Return the (x, y) coordinate for the center point of the cell that contains the specified text.  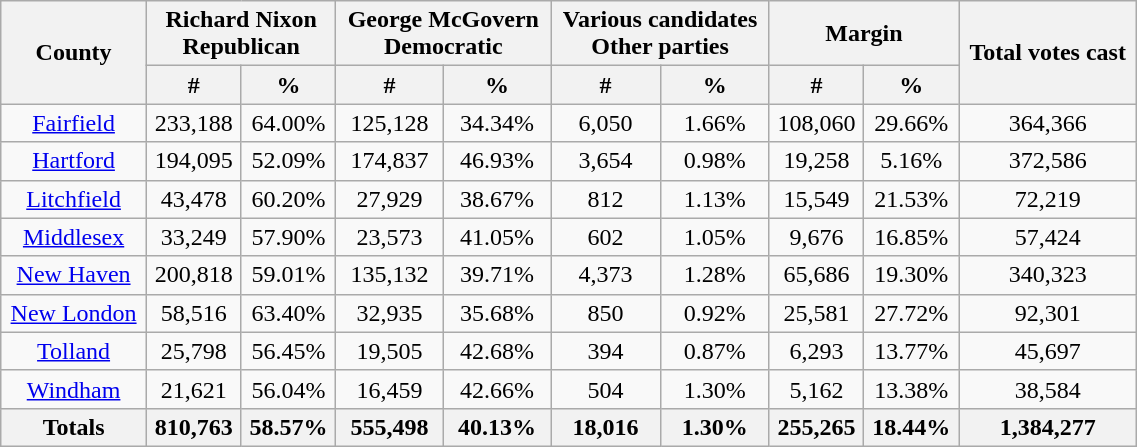
59.01% (288, 275)
40.13% (497, 427)
1,384,277 (1048, 427)
27.72% (912, 313)
Total votes cast (1048, 52)
56.45% (288, 351)
108,060 (816, 123)
6,050 (606, 123)
21.53% (912, 199)
29.66% (912, 123)
200,818 (194, 275)
Totals (74, 427)
194,095 (194, 161)
1.66% (714, 123)
Margin (864, 34)
9,676 (816, 237)
4,373 (606, 275)
Windham (74, 389)
19,505 (390, 351)
233,188 (194, 123)
58,516 (194, 313)
174,837 (390, 161)
16,459 (390, 389)
56.04% (288, 389)
15,549 (816, 199)
19,258 (816, 161)
1.05% (714, 237)
Various candidatesOther parties (660, 34)
New London (74, 313)
46.93% (497, 161)
125,128 (390, 123)
35.68% (497, 313)
340,323 (1048, 275)
16.85% (912, 237)
394 (606, 351)
25,581 (816, 313)
23,573 (390, 237)
92,301 (1048, 313)
52.09% (288, 161)
602 (606, 237)
Hartford (74, 161)
63.40% (288, 313)
32,935 (390, 313)
65,686 (816, 275)
57.90% (288, 237)
Tolland (74, 351)
18,016 (606, 427)
812 (606, 199)
21,621 (194, 389)
850 (606, 313)
504 (606, 389)
Richard NixonRepublican (240, 34)
0.98% (714, 161)
13.38% (912, 389)
25,798 (194, 351)
555,498 (390, 427)
64.00% (288, 123)
58.57% (288, 427)
135,132 (390, 275)
810,763 (194, 427)
13.77% (912, 351)
27,929 (390, 199)
Litchfield (74, 199)
3,654 (606, 161)
1.13% (714, 199)
New Haven (74, 275)
42.68% (497, 351)
5.16% (912, 161)
38.67% (497, 199)
33,249 (194, 237)
18.44% (912, 427)
0.92% (714, 313)
42.66% (497, 389)
43,478 (194, 199)
1.28% (714, 275)
6,293 (816, 351)
County (74, 52)
Fairfield (74, 123)
255,265 (816, 427)
Middlesex (74, 237)
19.30% (912, 275)
372,586 (1048, 161)
38,584 (1048, 389)
George McGovernDemocratic (444, 34)
34.34% (497, 123)
364,366 (1048, 123)
57,424 (1048, 237)
0.87% (714, 351)
72,219 (1048, 199)
60.20% (288, 199)
39.71% (497, 275)
5,162 (816, 389)
41.05% (497, 237)
45,697 (1048, 351)
